Extract the [X, Y] coordinate from the center of the cell holding the provided text.  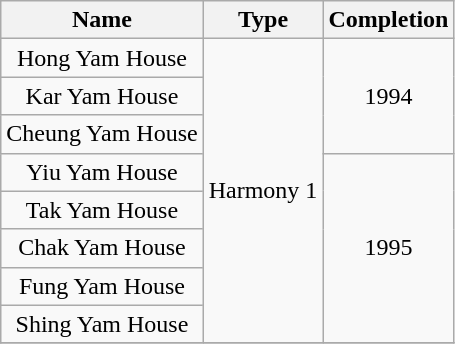
Fung Yam House [102, 286]
Kar Yam House [102, 96]
Shing Yam House [102, 324]
Completion [388, 20]
Hong Yam House [102, 58]
Tak Yam House [102, 210]
Harmony 1 [263, 191]
1995 [388, 248]
1994 [388, 96]
Cheung Yam House [102, 134]
Name [102, 20]
Chak Yam House [102, 248]
Type [263, 20]
Yiu Yam House [102, 172]
